Pinpoint the cell where the given text exists, returning its (x, y) midpoint coordinate. 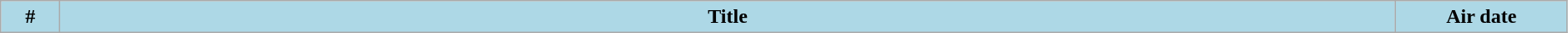
Title (728, 17)
Air date (1481, 17)
# (30, 17)
